Provide the (X, Y) coordinate of the cell's center where the given text is located.  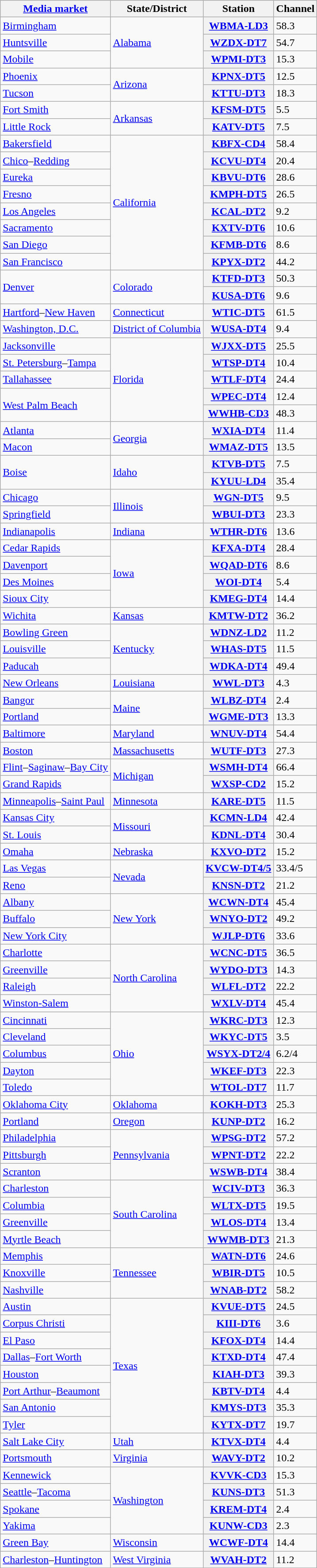
KBVU-DT6 (239, 177)
Paducah (56, 666)
Boise (56, 472)
WTSP-DT4 (239, 363)
Chicago (56, 498)
KBTV-DT4 (239, 1391)
13.6 (295, 531)
KTXD-DT4 (239, 1357)
St. Petersburg–Tampa (56, 363)
WUSA-DT4 (239, 329)
WPMI-DT3 (239, 59)
Bakersfield (56, 143)
58.4 (295, 143)
61.5 (295, 312)
WDKA-DT4 (239, 666)
Buffalo (56, 919)
KOKH-DT3 (239, 1104)
10.6 (295, 228)
Springfield (56, 515)
Indiana (157, 531)
KREM-DT4 (239, 1509)
Kansas City (56, 818)
WBIR-DT5 (239, 1273)
KMEG-DT4 (239, 599)
35.4 (295, 480)
WCWF-DT4 (239, 1542)
36.5 (295, 952)
Memphis (56, 1256)
Nevada (157, 877)
Columbia (56, 1205)
57.2 (295, 1138)
5.5 (295, 110)
KIAH-DT3 (239, 1374)
Kansas (157, 616)
WQAD-DT6 (239, 565)
10.5 (295, 1273)
36.3 (295, 1189)
16.2 (295, 1121)
WWMB-DT3 (239, 1239)
Illinois (157, 506)
28.6 (295, 177)
Sioux City (56, 599)
Jacksonville (56, 346)
WDNZ-LD2 (239, 632)
Salt Lake City (56, 1441)
21.3 (295, 1239)
KFOX-DT4 (239, 1340)
KMPH-DT5 (239, 194)
KCAL-DT2 (239, 211)
KUNW-CD3 (239, 1525)
48.3 (295, 413)
Baltimore (56, 733)
KCVU-DT4 (239, 160)
22.3 (295, 1071)
10.2 (295, 1458)
Bangor (56, 700)
KARE-DT5 (239, 801)
WSYX-DT2/4 (239, 1054)
35.3 (295, 1408)
Albany (56, 902)
Charleston–Huntington (56, 1559)
Hartford–New Haven (56, 312)
Media market (56, 9)
KCMN-LD4 (239, 818)
Columbus (56, 1054)
Sacramento (56, 228)
New Orleans (56, 683)
KTFD-DT3 (239, 279)
WKYC-DT5 (239, 1037)
19.7 (295, 1425)
Idaho (157, 472)
WAVY-DT2 (239, 1458)
Nashville (56, 1290)
26.5 (295, 194)
WMAZ-DT5 (239, 447)
KXVO-DT2 (239, 852)
San Francisco (56, 262)
Flint–Saginaw–Bay City (56, 767)
WXSP-CD2 (239, 784)
KUSA-DT6 (239, 295)
3.6 (295, 1324)
Tyler (56, 1425)
30.4 (295, 835)
KMTW-DT2 (239, 616)
49.2 (295, 919)
WVAH-DT2 (239, 1559)
WNUV-DT4 (239, 733)
WYDO-DT3 (239, 969)
WPEC-DT4 (239, 396)
New York City (56, 936)
WWL-DT3 (239, 683)
Arkansas (157, 118)
Tucson (56, 93)
Yakima (56, 1525)
WNYO-DT2 (239, 919)
WJLP-DT6 (239, 936)
Myrtle Beach (56, 1239)
WGME-DT3 (239, 716)
9.4 (295, 329)
12.5 (295, 76)
KIII-DT6 (239, 1324)
Phoenix (56, 76)
58.3 (295, 26)
9.6 (295, 295)
2.3 (295, 1525)
Knoxville (56, 1273)
South Carolina (157, 1214)
Georgia (157, 438)
San Diego (56, 245)
Mobile (56, 59)
18.3 (295, 93)
Connecticut (157, 312)
Chico–Redding (56, 160)
24.6 (295, 1256)
Grand Rapids (56, 784)
WXLV-DT4 (239, 1003)
Houston (56, 1374)
Port Arthur–Beaumont (56, 1391)
Cincinnati (56, 1020)
39.3 (295, 1374)
San Antonio (56, 1408)
Indianapolis (56, 531)
New York (157, 919)
WUTF-DT3 (239, 751)
21.2 (295, 885)
Kentucky (157, 649)
38.4 (295, 1172)
WHAS-DT5 (239, 649)
25.5 (295, 346)
Channel (295, 9)
St. Louis (56, 835)
4.3 (295, 683)
11.4 (295, 430)
Florida (157, 379)
Station (239, 9)
KUNP-DT2 (239, 1121)
Tennessee (157, 1273)
Cedar Rapids (56, 548)
KUNS-DT3 (239, 1492)
WXIA-DT4 (239, 430)
5.4 (295, 582)
Arizona (157, 85)
Wichita (56, 616)
California (157, 202)
Little Rock (56, 127)
9.5 (295, 498)
Louisville (56, 649)
Pennsylvania (157, 1155)
WTLF-DT4 (239, 379)
WJXX-DT5 (239, 346)
WBMA-LD3 (239, 26)
KNSN-DT2 (239, 885)
49.4 (295, 666)
13.3 (295, 716)
Oklahoma City (56, 1104)
Colorado (157, 287)
12.3 (295, 1020)
54.7 (295, 43)
Winston-Salem (56, 1003)
Michigan (157, 776)
WBUI-DT3 (239, 515)
KMYS-DT3 (239, 1408)
KVVK-CD3 (239, 1475)
KTTU-DT3 (239, 93)
KVCW-DT4/5 (239, 868)
Charleston (56, 1189)
KVUE-DT5 (239, 1307)
WKRC-DT3 (239, 1020)
Huntsville (56, 43)
Atlanta (56, 430)
KDNL-DT4 (239, 835)
Utah (157, 1441)
State/District (157, 9)
WCWN-DT4 (239, 902)
Davenport (56, 565)
West Virginia (157, 1559)
KYTX-DT7 (239, 1425)
Dallas–Fort Worth (56, 1357)
Pittsburgh (56, 1155)
WKEF-DT3 (239, 1071)
Washington, D.C. (56, 329)
Seattle–Tacoma (56, 1492)
Oklahoma (157, 1104)
Iowa (157, 573)
28.4 (295, 548)
KATV-DT5 (239, 127)
Raleigh (56, 986)
Bowling Green (56, 632)
Eureka (56, 177)
24.4 (295, 379)
Tallahassee (56, 379)
6.2/4 (295, 1054)
KFSM-DT5 (239, 110)
WTIC-DT5 (239, 312)
KTVX-DT4 (239, 1441)
Los Angeles (56, 211)
WWHB-CD3 (239, 413)
WLBZ-DT4 (239, 700)
KPNX-DT5 (239, 76)
WLTX-DT5 (239, 1205)
33.6 (295, 936)
12.4 (295, 396)
Scranton (56, 1172)
Reno (56, 885)
WSMH-DT4 (239, 767)
Nebraska (157, 852)
36.2 (295, 616)
West Palm Beach (56, 405)
Fresno (56, 194)
Boston (56, 751)
District of Columbia (157, 329)
Charlotte (56, 952)
WCIV-DT3 (239, 1189)
El Paso (56, 1340)
11.7 (295, 1088)
Virginia (157, 1458)
Alabama (157, 43)
WLFL-DT2 (239, 986)
Texas (157, 1366)
Austin (56, 1307)
Washington (157, 1500)
WPSG-DT2 (239, 1138)
10.4 (295, 363)
Denver (56, 287)
3.5 (295, 1037)
Maine (157, 708)
WATN-DT6 (239, 1256)
50.3 (295, 279)
Minnesota (157, 801)
14.3 (295, 969)
Dayton (56, 1071)
WTOL-DT7 (239, 1088)
Missouri (157, 826)
23.3 (295, 515)
Minneapolis–Saint Paul (56, 801)
33.4/5 (295, 868)
58.2 (295, 1290)
WZDX-DT7 (239, 43)
Fort Smith (56, 110)
KTVB-DT5 (239, 464)
Las Vegas (56, 868)
KPYX-DT2 (239, 262)
Birmingham (56, 26)
25.3 (295, 1104)
Des Moines (56, 582)
WLOS-DT4 (239, 1222)
Omaha (56, 852)
Maryland (157, 733)
27.3 (295, 751)
9.2 (295, 211)
Portsmouth (56, 1458)
Spokane (56, 1509)
13.5 (295, 447)
KYUU-LD4 (239, 480)
Louisiana (157, 683)
24.5 (295, 1307)
Massachusetts (157, 751)
47.4 (295, 1357)
Wisconsin (157, 1542)
51.3 (295, 1492)
Philadelphia (56, 1138)
KFXA-DT4 (239, 548)
Green Bay (56, 1542)
Kennewick (56, 1475)
KFMB-DT6 (239, 245)
42.4 (295, 818)
KBFX-CD4 (239, 143)
North Carolina (157, 978)
KXTV-DT6 (239, 228)
Corpus Christi (56, 1324)
WNAB-DT2 (239, 1290)
WGN-DT5 (239, 498)
66.4 (295, 767)
WOI-DT4 (239, 582)
WSWB-DT4 (239, 1172)
Ohio (157, 1053)
Oregon (157, 1121)
54.4 (295, 733)
13.4 (295, 1222)
Cleveland (56, 1037)
44.2 (295, 262)
Macon (56, 447)
19.5 (295, 1205)
WPNT-DT2 (239, 1155)
Toledo (56, 1088)
20.4 (295, 160)
WCNC-DT5 (239, 952)
WTHR-DT6 (239, 531)
